Locate the cell with the specified text and output its [X, Y] center coordinate. 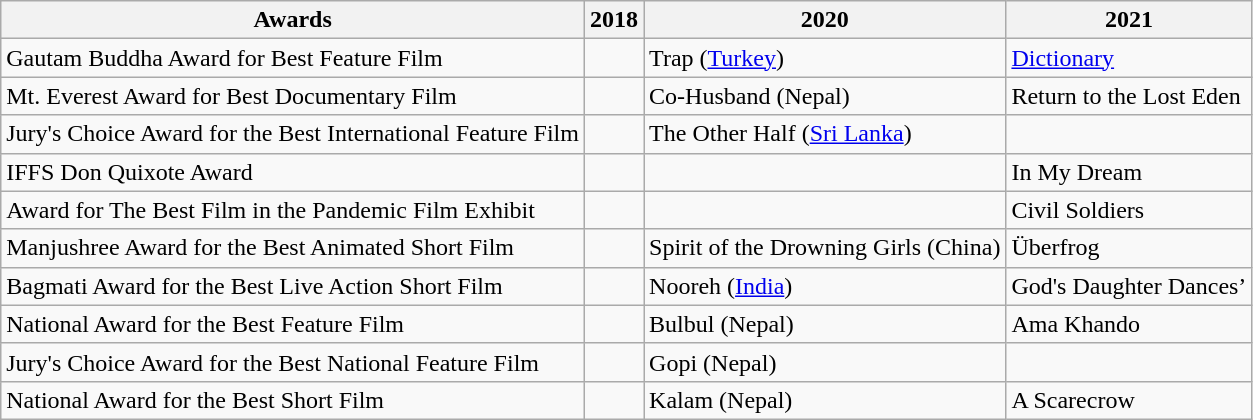
Dictionary [1129, 58]
National Award for the Best Feature Film [293, 324]
Gopi (Nepal) [825, 362]
A Scarecrow [1129, 400]
Jury's Choice Award for the Best International Feature Film [293, 134]
2018 [614, 20]
Jury's Choice Award for the Best National Feature Film [293, 362]
Gautam Buddha Award for Best Feature Film [293, 58]
Spirit of the Drowning Girls (China) [825, 248]
Trap (Turkey) [825, 58]
Bulbul (Nepal) [825, 324]
Bagmati Award for the Best Live Action Short Film [293, 286]
Ama Khando [1129, 324]
Award for The Best Film in the Pandemic Film Exhibit [293, 210]
Manjushree Award for the Best Animated Short Film [293, 248]
2021 [1129, 20]
God's Daughter Dances’ [1129, 286]
Co-Husband (Nepal) [825, 96]
The Other Half (Sri Lanka) [825, 134]
In My Dream [1129, 172]
Return to the Lost Eden [1129, 96]
Nooreh (India) [825, 286]
Kalam (Nepal) [825, 400]
Civil Soldiers [1129, 210]
Mt. Everest Award for Best Documentary Film [293, 96]
Awards [293, 20]
National Award for the Best Short Film [293, 400]
IFFS Don Quixote Award [293, 172]
Überfrog [1129, 248]
2020 [825, 20]
